Scan for the cell matching the given text and deliver its (X, Y) coordinate at center. 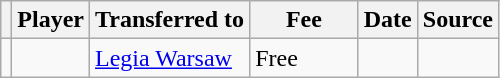
Free (304, 58)
Fee (304, 20)
Date (388, 20)
Player (51, 20)
Source (458, 20)
Legia Warsaw (170, 58)
Transferred to (170, 20)
